Return [X, Y] of the center of cell containing provided text 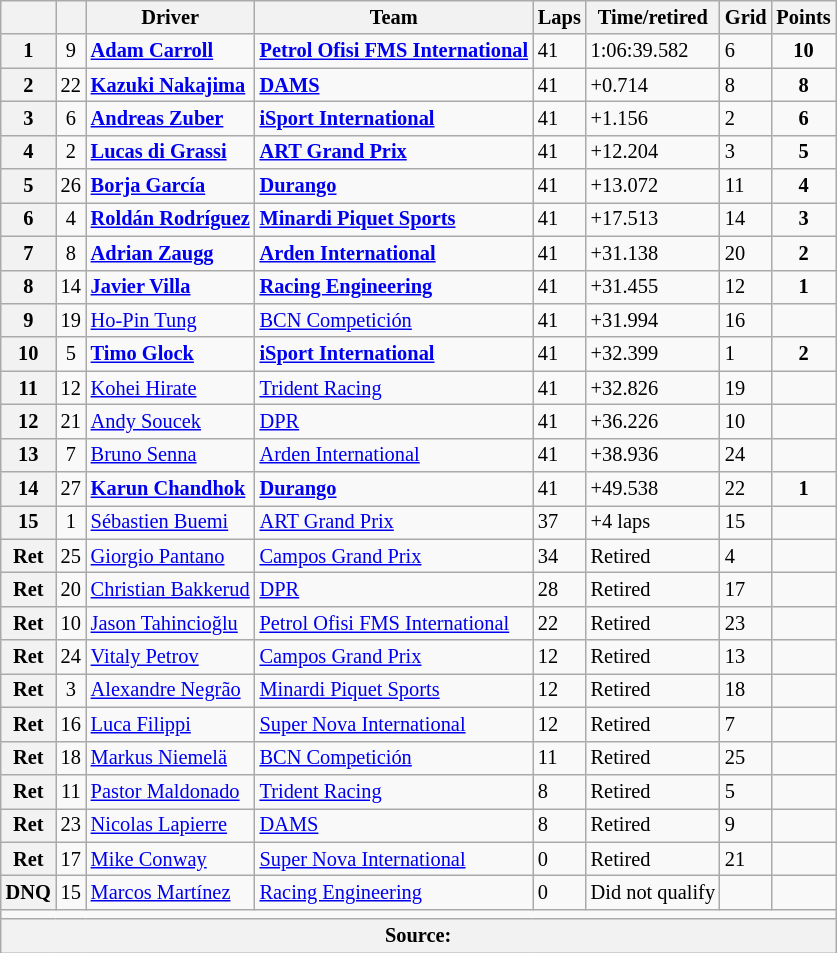
Roldán Rodríguez [170, 219]
1:06:39.582 [653, 51]
Andreas Zuber [170, 118]
+13.072 [653, 186]
Kazuki Nakajima [170, 85]
DNQ [28, 892]
+31.138 [653, 253]
Source: [418, 936]
+4 laps [653, 522]
Giorgio Pantano [170, 556]
+31.994 [653, 320]
Borja García [170, 186]
Did not qualify [653, 892]
Marcos Martínez [170, 892]
Alexandre Negrão [170, 690]
Adam Carroll [170, 51]
28 [560, 589]
27 [71, 489]
Sébastien Buemi [170, 522]
+49.538 [653, 489]
Luca Filippi [170, 724]
Points [804, 17]
Adrian Zaugg [170, 253]
Andy Soucek [170, 421]
Kohei Hirate [170, 388]
Javier Villa [170, 287]
+32.826 [653, 388]
+12.204 [653, 152]
Markus Niemelä [170, 758]
+36.226 [653, 421]
+38.936 [653, 455]
Team [394, 17]
Ho-Pin Tung [170, 320]
Pastor Maldonado [170, 791]
Driver [170, 17]
Laps [560, 17]
Vitaly Petrov [170, 657]
Time/retired [653, 17]
Karun Chandhok [170, 489]
+31.455 [653, 287]
Lucas di Grassi [170, 152]
+17.513 [653, 219]
+0.714 [653, 85]
Grid [746, 17]
Timo Glock [170, 354]
34 [560, 556]
+1.156 [653, 118]
37 [560, 522]
Jason Tahincioğlu [170, 623]
Mike Conway [170, 859]
Bruno Senna [170, 455]
Nicolas Lapierre [170, 825]
26 [71, 186]
+32.399 [653, 354]
Christian Bakkerud [170, 589]
